Find where the given text appears and provide that cell's center as [x, y] coordinate. 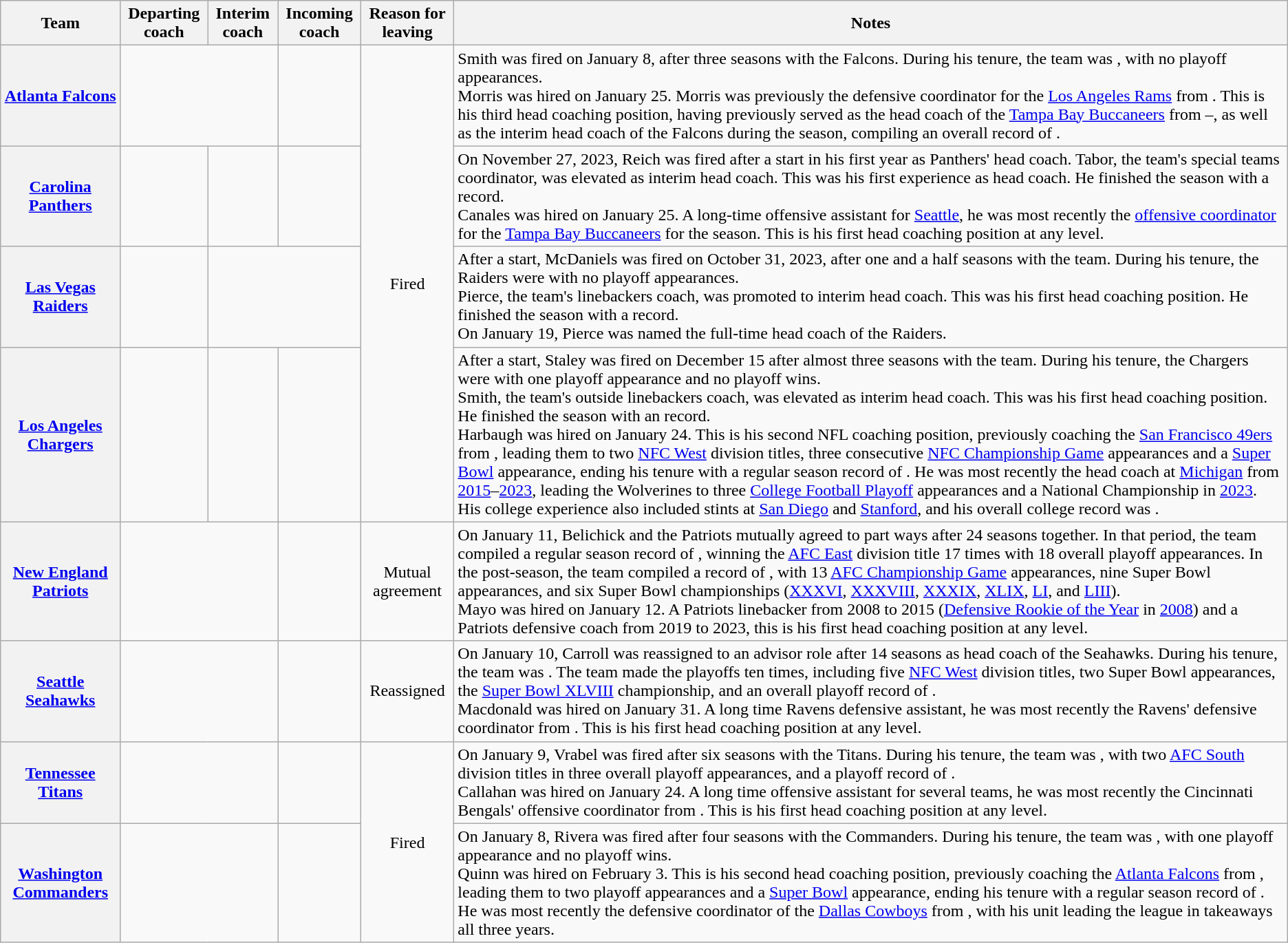
Los Angeles Chargers [61, 434]
Carolina Panthers [61, 196]
Reason for leaving [407, 23]
Seattle Seahawks [61, 691]
Team [61, 23]
Incoming coach [319, 23]
Departing coach [164, 23]
New England Patriots [61, 581]
Tennessee Titans [61, 782]
Interim coach [243, 23]
Las Vegas Raiders [61, 297]
Atlanta Falcons [61, 96]
Washington Commanders [61, 882]
Notes [871, 23]
Mutual agreement [407, 581]
Reassigned [407, 691]
